Capture the cell that displays the provided text and extract its [X, Y] central coordinate. 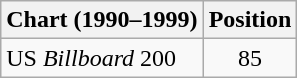
Chart (1990–1999) [102, 20]
Position [250, 20]
US Billboard 200 [102, 58]
85 [250, 58]
